Provide the [X, Y] coordinate of the cell's center where the given text is located.  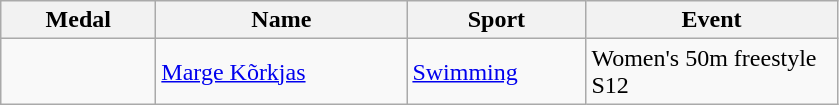
Marge Kõrkjas [282, 72]
Women's 50m freestyle S12 [712, 72]
Name [282, 20]
Medal [78, 20]
Event [712, 20]
Sport [496, 20]
Swimming [496, 72]
